Extract the [X, Y] coordinate from the center of the cell holding the provided text.  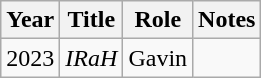
Year [30, 20]
IRaH [92, 58]
Role [158, 20]
Notes [227, 20]
2023 [30, 58]
Gavin [158, 58]
Title [92, 20]
